Find where the given text appears and provide that cell's center as (X, Y) coordinate. 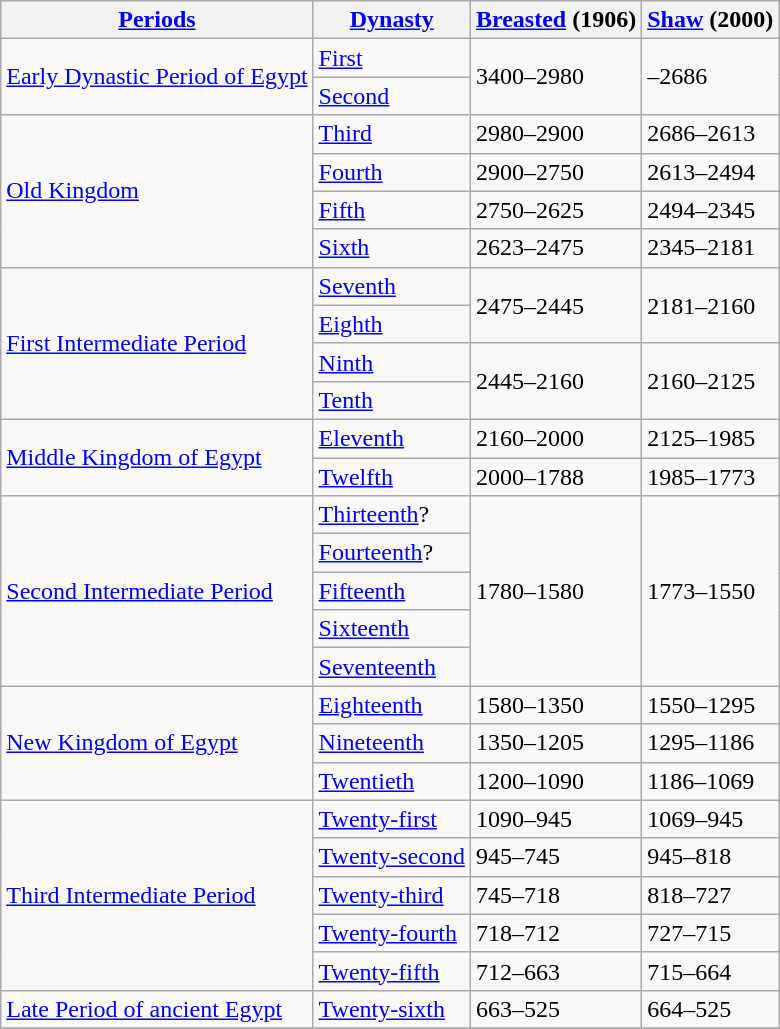
Breasted (1906) (556, 20)
945–745 (556, 857)
1780–1580 (556, 591)
First (392, 58)
Tenth (392, 400)
Fourth (392, 172)
Middle Kingdom of Egypt (157, 457)
Twenty-fourth (392, 933)
1200–1090 (556, 781)
712–663 (556, 971)
Third (392, 134)
Twenty-third (392, 895)
2345–2181 (710, 248)
Dynasty (392, 20)
Sixteenth (392, 629)
2475–2445 (556, 305)
3400–2980 (556, 77)
2613–2494 (710, 172)
Seventh (392, 286)
Late Period of ancient Egypt (157, 1009)
2750–2625 (556, 210)
1350–1205 (556, 743)
2181–2160 (710, 305)
Fourteenth? (392, 553)
2623–2475 (556, 248)
664–525 (710, 1009)
Third Intermediate Period (157, 895)
2980–2900 (556, 134)
Periods (157, 20)
Shaw (2000) (710, 20)
Ninth (392, 362)
Eighteenth (392, 705)
1186–1069 (710, 781)
2000–1788 (556, 477)
1550–1295 (710, 705)
Fifteenth (392, 591)
Twenty-fifth (392, 971)
New Kingdom of Egypt (157, 743)
Twelfth (392, 477)
Twenty-second (392, 857)
663–525 (556, 1009)
Sixth (392, 248)
718–712 (556, 933)
Second Intermediate Period (157, 591)
1295–1186 (710, 743)
Fifth (392, 210)
715–664 (710, 971)
745–718 (556, 895)
818–727 (710, 895)
First Intermediate Period (157, 343)
2160–2125 (710, 381)
Old Kingdom (157, 191)
1985–1773 (710, 477)
Eleventh (392, 438)
2900–2750 (556, 172)
Eighth (392, 324)
1069–945 (710, 819)
2445–2160 (556, 381)
Twenty-sixth (392, 1009)
Seventeenth (392, 667)
Early Dynastic Period of Egypt (157, 77)
Twentieth (392, 781)
1773–1550 (710, 591)
1580–1350 (556, 705)
Nineteenth (392, 743)
727–715 (710, 933)
–2686 (710, 77)
2125–1985 (710, 438)
945–818 (710, 857)
Second (392, 96)
Thirteenth? (392, 515)
Twenty-first (392, 819)
1090–945 (556, 819)
2160–2000 (556, 438)
2494–2345 (710, 210)
2686–2613 (710, 134)
